Search for the cell housing the specified text and yield its [X, Y] center coordinate. 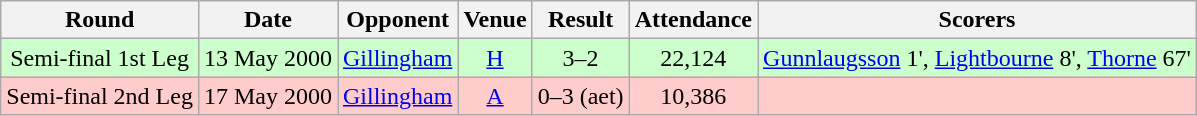
Result [580, 20]
Date [268, 20]
22,124 [693, 58]
Semi-final 2nd Leg [100, 96]
Round [100, 20]
Attendance [693, 20]
0–3 (aet) [580, 96]
Semi-final 1st Leg [100, 58]
Scorers [978, 20]
A [495, 96]
Gunnlaugsson 1', Lightbourne 8', Thorne 67' [978, 58]
H [495, 58]
17 May 2000 [268, 96]
10,386 [693, 96]
Opponent [398, 20]
3–2 [580, 58]
Venue [495, 20]
13 May 2000 [268, 58]
